Identify which cell holds the provided text, then report its [X, Y] central coordinate. 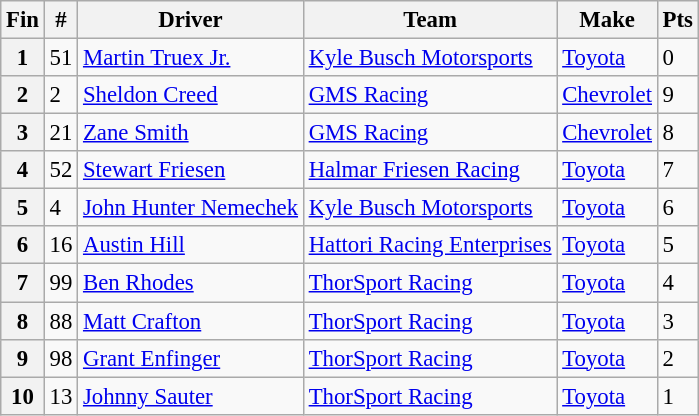
Halmar Friesen Racing [430, 170]
Grant Enfinger [191, 358]
88 [60, 321]
Johnny Sauter [191, 396]
Martin Truex Jr. [191, 58]
0 [678, 58]
13 [60, 396]
Ben Rhodes [191, 283]
Driver [191, 20]
Pts [678, 20]
99 [60, 283]
Zane Smith [191, 133]
10 [23, 396]
Stewart Friesen [191, 170]
Team [430, 20]
# [60, 20]
16 [60, 245]
Austin Hill [191, 245]
Fin [23, 20]
Hattori Racing Enterprises [430, 245]
98 [60, 358]
Make [607, 20]
Matt Crafton [191, 321]
52 [60, 170]
21 [60, 133]
John Hunter Nemechek [191, 208]
Sheldon Creed [191, 95]
51 [60, 58]
